Return the [x, y] coordinate for the center point of the cell that contains the specified text.  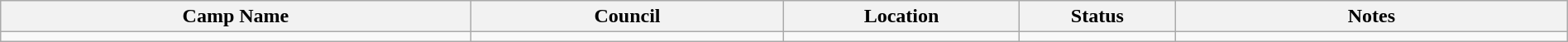
Camp Name [236, 16]
Location [901, 16]
Notes [1372, 16]
Status [1097, 16]
Council [627, 16]
